Provide the [x, y] coordinate of the cell's center where the given text is located.  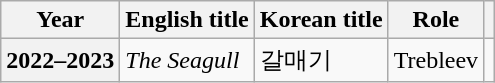
Year [60, 20]
갈매기 [321, 60]
2022–2023 [60, 60]
The Seagull [187, 60]
English title [187, 20]
Trebleev [436, 60]
Role [436, 20]
Korean title [321, 20]
